For the text-containing cell, return its midpoint in [x, y] coordinate format. 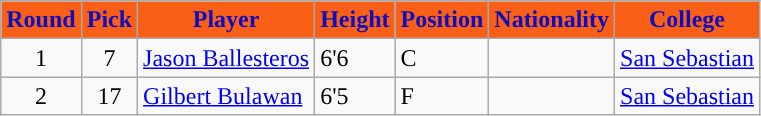
F [442, 96]
Round [41, 20]
C [442, 58]
1 [41, 58]
Pick [109, 20]
6'6 [355, 58]
Height [355, 20]
17 [109, 96]
Position [442, 20]
Jason Ballesteros [226, 58]
6'5 [355, 96]
2 [41, 96]
Nationality [552, 20]
College [688, 20]
7 [109, 58]
Player [226, 20]
Gilbert Bulawan [226, 96]
